Pinpoint the cell where the given text exists, returning its (x, y) midpoint coordinate. 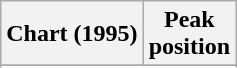
Chart (1995) (72, 34)
Peakposition (189, 34)
